Search for the cell housing the specified text and yield its (x, y) center coordinate. 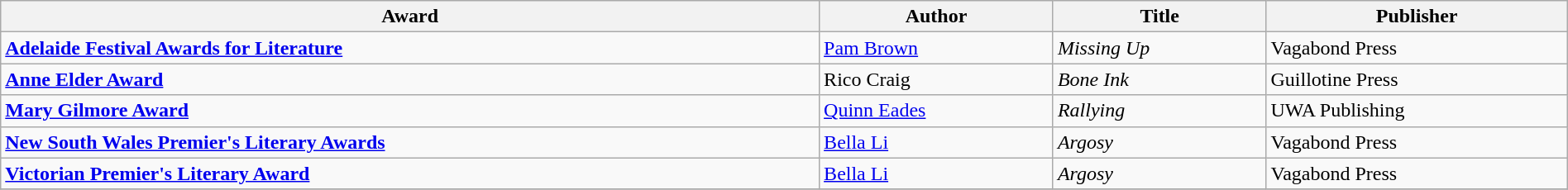
Bone Ink (1159, 79)
Adelaide Festival Awards for Literature (410, 48)
Rico Craig (936, 79)
Quinn Eades (936, 111)
Missing Up (1159, 48)
UWA Publishing (1417, 111)
Mary Gilmore Award (410, 111)
Award (410, 17)
Publisher (1417, 17)
Pam Brown (936, 48)
New South Wales Premier's Literary Awards (410, 142)
Title (1159, 17)
Author (936, 17)
Anne Elder Award (410, 79)
Guillotine Press (1417, 79)
Victorian Premier's Literary Award (410, 173)
Rallying (1159, 111)
